Return the [x, y] coordinate for the center point of the cell that contains the specified text.  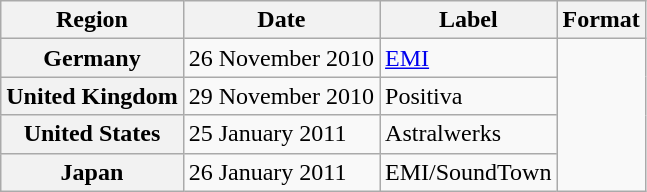
Region [92, 20]
Label [468, 20]
Date [281, 20]
Germany [92, 58]
United States [92, 134]
29 November 2010 [281, 96]
Japan [92, 172]
United Kingdom [92, 96]
EMI/SoundTown [468, 172]
25 January 2011 [281, 134]
Astralwerks [468, 134]
26 January 2011 [281, 172]
Format [601, 20]
EMI [468, 58]
26 November 2010 [281, 58]
Positiva [468, 96]
